Extract the (X, Y) coordinate from the center of the cell holding the provided text.  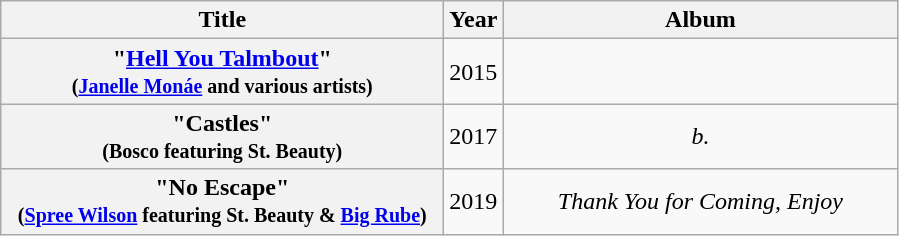
"Castles"(Bosco featuring St. Beauty) (222, 136)
Title (222, 20)
b. (700, 136)
2019 (474, 202)
2017 (474, 136)
Thank You for Coming, Enjoy (700, 202)
2015 (474, 72)
"No Escape"(Spree Wilson featuring St. Beauty & Big Rube) (222, 202)
"Hell You Talmbout"(Janelle Monáe and various artists) (222, 72)
Year (474, 20)
Album (700, 20)
